Detect which cell encompasses the target text, then output its (x, y) center coordinate. 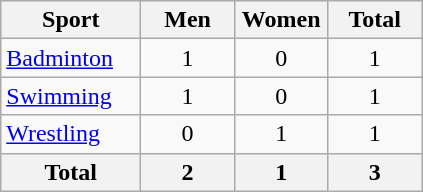
Sport (71, 20)
3 (375, 172)
Women (281, 20)
Badminton (71, 58)
Wrestling (71, 134)
2 (188, 172)
Men (188, 20)
Swimming (71, 96)
